Pinpoint the cell where the given text exists, returning its (X, Y) midpoint coordinate. 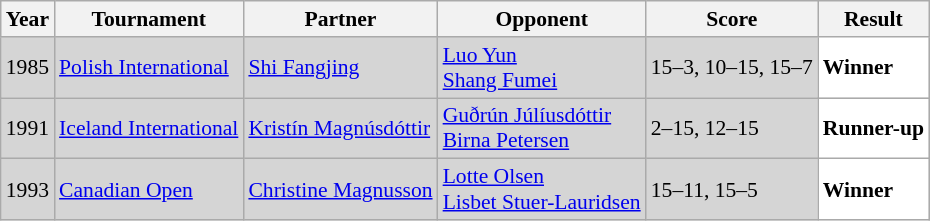
Guðrún Júlíusdóttir Birna Petersen (542, 128)
Shi Fangjing (340, 68)
Lotte Olsen Lisbet Stuer-Lauridsen (542, 190)
Tournament (148, 19)
Canadian Open (148, 190)
1993 (28, 190)
Runner-up (874, 128)
Opponent (542, 19)
Year (28, 19)
Score (732, 19)
Christine Magnusson (340, 190)
Polish International (148, 68)
15–3, 10–15, 15–7 (732, 68)
Kristín Magnúsdóttir (340, 128)
15–11, 15–5 (732, 190)
Luo Yun Shang Fumei (542, 68)
1991 (28, 128)
1985 (28, 68)
2–15, 12–15 (732, 128)
Iceland International (148, 128)
Partner (340, 19)
Result (874, 19)
